For the text-containing cell, return its midpoint in (X, Y) coordinate format. 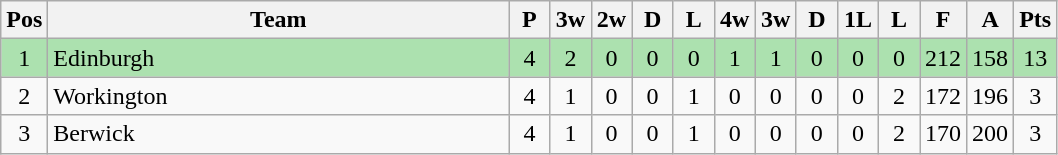
200 (990, 134)
158 (990, 58)
2w (612, 20)
1L (858, 20)
172 (944, 96)
Team (278, 20)
Berwick (278, 134)
Pos (24, 20)
4w (734, 20)
13 (1036, 58)
P (530, 20)
Pts (1036, 20)
F (944, 20)
170 (944, 134)
196 (990, 96)
Workington (278, 96)
A (990, 20)
Edinburgh (278, 58)
212 (944, 58)
